Return [X, Y] of the center of cell containing provided text 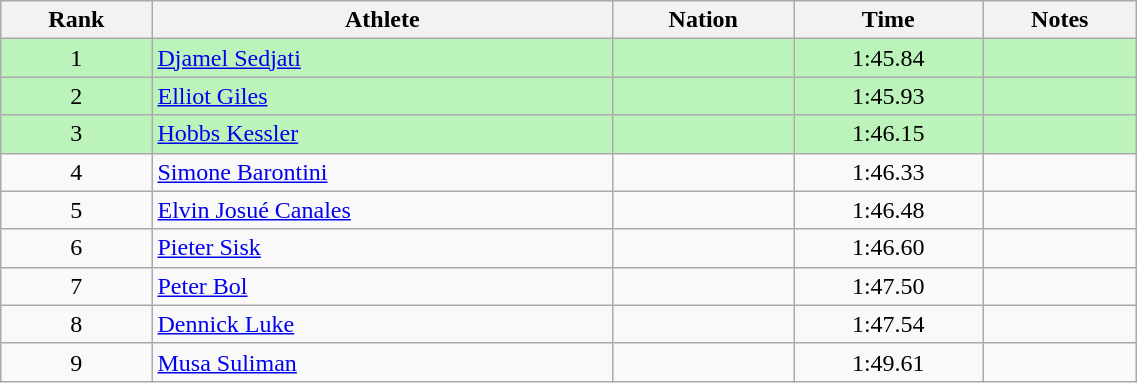
7 [76, 286]
1:46.15 [888, 134]
Time [888, 20]
1:49.61 [888, 362]
Nation [704, 20]
1 [76, 58]
Elliot Giles [382, 96]
Hobbs Kessler [382, 134]
1:46.48 [888, 210]
Pieter Sisk [382, 248]
1:45.93 [888, 96]
8 [76, 324]
1:47.54 [888, 324]
1:47.50 [888, 286]
5 [76, 210]
1:45.84 [888, 58]
Athlete [382, 20]
3 [76, 134]
1:46.33 [888, 172]
9 [76, 362]
2 [76, 96]
Simone Barontini [382, 172]
Musa Suliman [382, 362]
4 [76, 172]
Djamel Sedjati [382, 58]
Peter Bol [382, 286]
Dennick Luke [382, 324]
Notes [1060, 20]
Elvin Josué Canales [382, 210]
Rank [76, 20]
1:46.60 [888, 248]
6 [76, 248]
